Detect which cell encompasses the target text, then output its (X, Y) center coordinate. 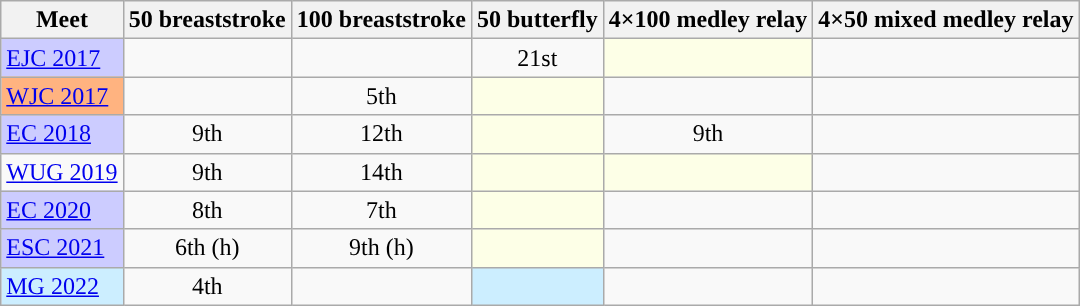
50 butterfly (537, 20)
WJC 2017 (62, 96)
WUG 2019 (62, 172)
6th (h) (207, 248)
ESC 2021 (62, 248)
EC 2020 (62, 210)
4×50 mixed medley relay (946, 20)
50 breaststroke (207, 20)
Meet (62, 20)
12th (381, 134)
8th (207, 210)
9th (h) (381, 248)
4th (207, 286)
100 breaststroke (381, 20)
14th (381, 172)
5th (381, 96)
4×100 medley relay (708, 20)
MG 2022 (62, 286)
EJC 2017 (62, 58)
EC 2018 (62, 134)
7th (381, 210)
21st (537, 58)
